Return the [X, Y] coordinate for the center point of the cell that contains the specified text.  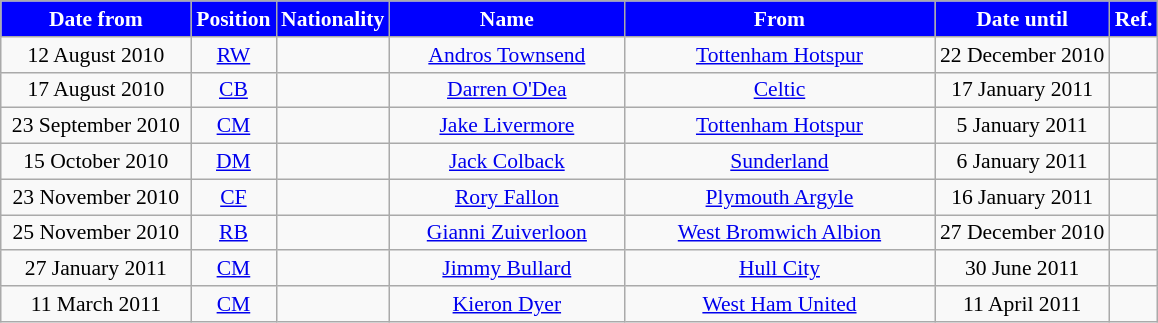
RW [234, 55]
Ref. [1134, 19]
Nationality [332, 19]
15 October 2010 [96, 162]
Jack Colback [506, 162]
Darren O'Dea [506, 90]
Position [234, 19]
Rory Fallon [506, 197]
DM [234, 162]
22 December 2010 [1022, 55]
Date until [1022, 19]
West Ham United [779, 304]
17 January 2011 [1022, 90]
Jimmy Bullard [506, 269]
23 September 2010 [96, 126]
RB [234, 233]
From [779, 19]
Hull City [779, 269]
Name [506, 19]
11 April 2011 [1022, 304]
27 December 2010 [1022, 233]
Gianni Zuiverloon [506, 233]
5 January 2011 [1022, 126]
11 March 2011 [96, 304]
27 January 2011 [96, 269]
Andros Townsend [506, 55]
Date from [96, 19]
Sunderland [779, 162]
30 June 2011 [1022, 269]
Kieron Dyer [506, 304]
West Bromwich Albion [779, 233]
23 November 2010 [96, 197]
Jake Livermore [506, 126]
Plymouth Argyle [779, 197]
Celtic [779, 90]
CB [234, 90]
6 January 2011 [1022, 162]
17 August 2010 [96, 90]
16 January 2011 [1022, 197]
CF [234, 197]
12 August 2010 [96, 55]
25 November 2010 [96, 233]
